Identify which cell holds the provided text, then report its [x, y] central coordinate. 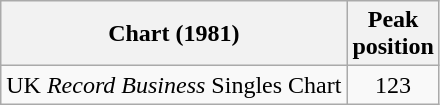
UK Record Business Singles Chart [174, 85]
123 [393, 85]
Peakposition [393, 34]
Chart (1981) [174, 34]
